Detect which cell encompasses the target text, then output its [X, Y] center coordinate. 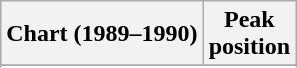
Peakposition [249, 34]
Chart (1989–1990) [102, 34]
